Find where the given text appears and provide that cell's center as (x, y) coordinate. 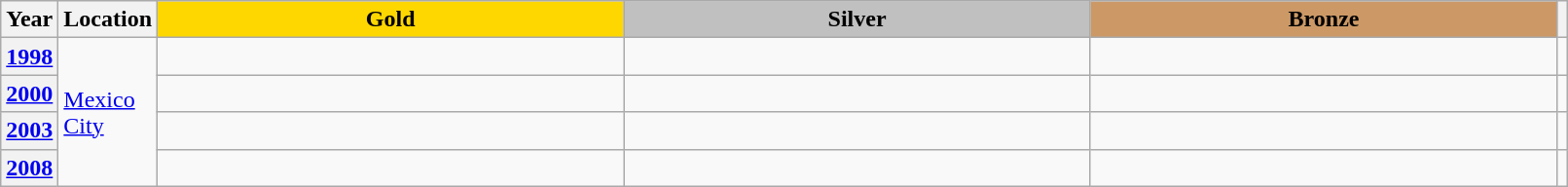
1998 (29, 56)
Mexico City (108, 112)
2003 (29, 131)
Gold (391, 19)
Bronze (1324, 19)
2000 (29, 93)
Location (108, 19)
2008 (29, 168)
Silver (857, 19)
Year (29, 19)
